Identify which cell holds the provided text, then report its (x, y) central coordinate. 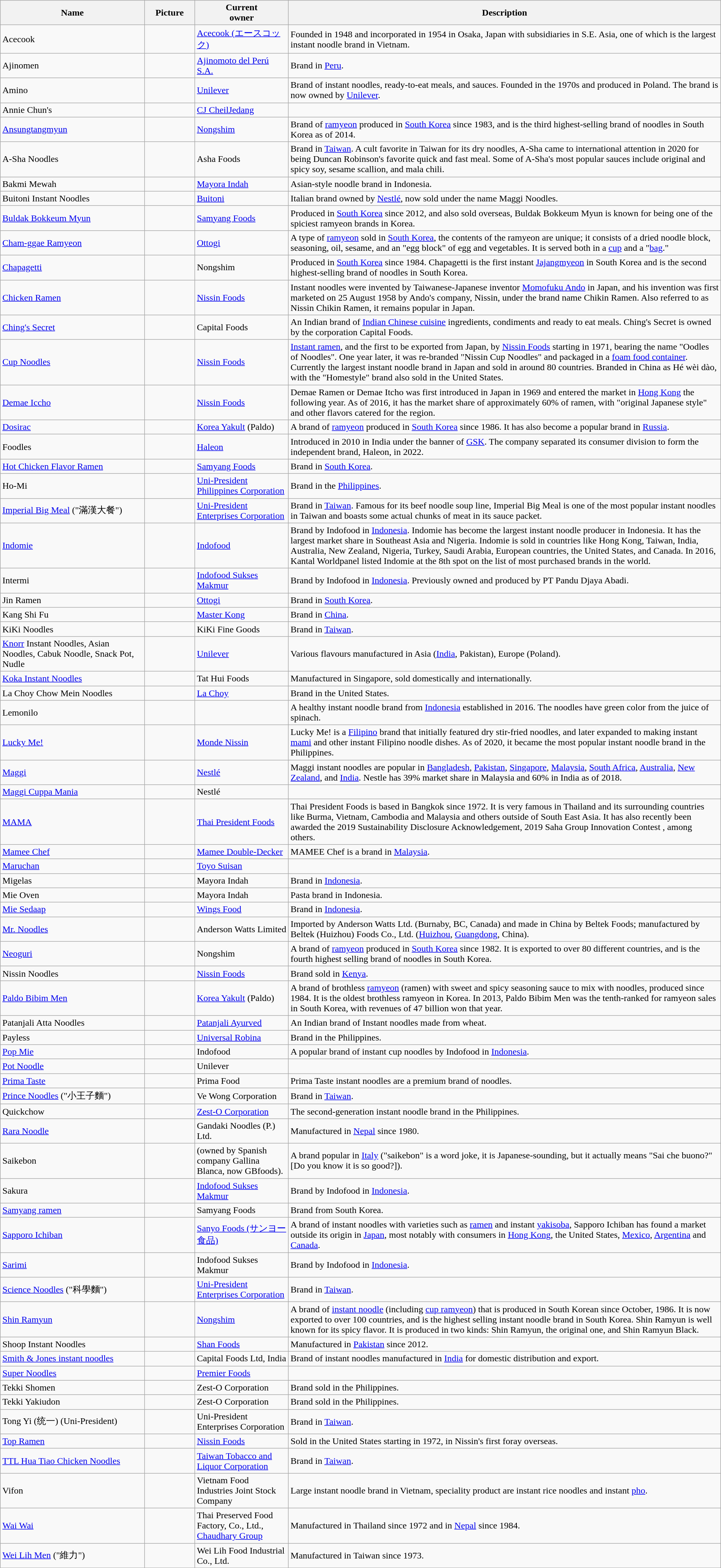
Manufactured in Singapore, sold domestically and internationally. (505, 678)
Payless (72, 1037)
Mie Sedaap (72, 909)
Monde Nissin (241, 743)
Chicken Ramen (72, 297)
Annie Chun's (72, 110)
Shan Foods (241, 1344)
Founded in 1948 and incorporated in 1954 in Osaka, Japan with subsidiaries in S.E. Asia, one of which is the largest instant noodle brand in Vietnam. (505, 39)
Name (72, 13)
Toyo Suisan (241, 866)
Quickchow (72, 1111)
Mamee Chef (72, 852)
Thai Preserved Food Factory, Co., Ltd., Chaudhary Group (241, 1525)
Lucky Me! (72, 743)
Sapporo Ichiban (72, 1235)
Sold in the United States starting in 1972, in Nissin's first foray overseas. (505, 1441)
Nissin Noodles (72, 973)
Brand in China. (505, 615)
Taiwan Tobacco and Liquor Corporation (241, 1461)
Manufactured in Thailand since 1972 and in Nepal since 1984. (505, 1525)
Brand from South Korea. (505, 1210)
Brand in the United States. (505, 693)
Manufactured in Taiwan since 1973. (505, 1555)
Rara Noodle (72, 1131)
A healthy instant noodle brand from Indonesia established in 2016. The noodles have green color from the juice of spinach. (505, 713)
Buldak Bokkeum Myun (72, 218)
Introduced in 2010 in India under the banner of GSK. The company separated its consumer division to form the independent brand, Haleon, in 2022. (505, 447)
Patanjali Atta Noodles (72, 1023)
Acecook (72, 39)
Neoguri (72, 954)
MAMEE Chef is a brand in Malaysia. (505, 852)
Samyang ramen (72, 1210)
Wei Lih Men ("維力") (72, 1555)
Buitoni Instant Noodles (72, 198)
Asian-style noodle brand in Indonesia. (505, 184)
Jin Ramen (72, 600)
Capital Foods Ltd, India (241, 1359)
Super Noodles (72, 1373)
Prima Food (241, 1081)
Gandaki Noodles (P.) Ltd. (241, 1131)
Indomie (72, 546)
Prima Taste (72, 1081)
Saikebon (72, 1161)
Shoop Instant Noodles (72, 1344)
Wai Wai (72, 1525)
A popular brand of instant cup noodles by Indofood in Indonesia. (505, 1052)
Intermi (72, 581)
Large instant noodle brand in Vietnam, speciality product are instant rice noodles and instant pho. (505, 1490)
Currentowner (241, 13)
Koka Instant Noodles (72, 678)
Imperial Big Meal ("滿漢大餐") (72, 511)
Brand of instant noodles manufactured in India for domestic distribution and export. (505, 1359)
The second-generation instant noodle brand in the Philippines. (505, 1111)
Prima Taste instant noodles are a premium brand of noodles. (505, 1081)
Maggi (72, 772)
Sarimi (72, 1265)
Capital Foods (241, 328)
Maggi Cuppa Mania (72, 792)
A brand popular in Italy ("saikebon" is a word joke, it is Japanese-sounding, but it actually means "Sai che buono?" [Do you know it is so good?]). (505, 1161)
Migelas (72, 881)
Ajinomoto del Perú S.A. (241, 65)
Brand of instant noodles, ready-to-eat meals, and sauces. Founded in the 1970s and produced in Poland. The brand is now owned by Unilever. (505, 90)
Dosirac (72, 427)
Top Ramen (72, 1441)
Tong Yi (统一) (Uni-President) (72, 1421)
La Choy Chow Mein Noodles (72, 693)
Brand by Indofood in Indonesia. Previously owned and produced by PT Pandu Djaya Abadi. (505, 581)
Tekki Yakiudon (72, 1402)
Manufactured in Pakistan since 2012. (505, 1344)
Ho-Mi (72, 486)
La Choy (241, 693)
Pot Noodle (72, 1066)
Ajinomen (72, 65)
Asha Foods (241, 159)
Prince Noodles ("小王子麵") (72, 1096)
Patanjali Ayurved (241, 1023)
Various flavours manufactured in Asia (India, Pakistan), Europe (Poland). (505, 654)
Ching's Secret (72, 328)
Sanyo Foods (サンヨー食品) (241, 1235)
Premier Foods (241, 1373)
A brand of ramyeon produced in South Korea since 1986. It has also become a popular brand in Russia. (505, 427)
Knorr Instant Noodles, Asian Noodles, Cabuk Noodle, Snack Pot, Nudle (72, 654)
Science Noodles ("科學麵") (72, 1290)
TTL Hua Tiao Chicken Noodles (72, 1461)
CJ CheilJedang (241, 110)
Italian brand owned by Nestlé, now sold under the name Maggi Noodles. (505, 198)
Tat Hui Foods (241, 678)
MAMA (72, 822)
Brand of ramyeon produced in South Korea since 1983, and is the third highest-selling brand of noodles in South Korea as of 2014. (505, 129)
Acecook (エースコック) (241, 39)
Uni-President Philippines Corporation (241, 486)
Haleon (241, 447)
Ansungtangmyun (72, 129)
Brand in Peru. (505, 65)
Manufactured in Nepal since 1980. (505, 1131)
Brand sold in Kenya. (505, 973)
Thai President Foods (241, 822)
Wei Lih Food Industrial Co., Ltd. (241, 1555)
An Indian brand of Indian Chinese cuisine ingredients, condiments and ready to eat meals. Ching's Secret is owned by the corporation Capital Foods. (505, 328)
Ve Wong Corporation (241, 1096)
Kang Shi Fu (72, 615)
Description (505, 13)
Master Kong (241, 615)
An Indian brand of Instant noodles made from wheat. (505, 1023)
Vifon (72, 1490)
Cup Noodles (72, 363)
Wings Food (241, 909)
Maruchan (72, 866)
Demae Iccho (72, 402)
Picture (170, 13)
A-Sha Noodles (72, 159)
Anderson Watts Limited (241, 929)
Amino (72, 90)
Sakura (72, 1190)
Hot Chicken Flavor Ramen (72, 466)
Universal Robina (241, 1037)
Produced in South Korea since 2012, and also sold overseas, Buldak Bokkeum Myun is known for being one of the spiciest ramyeon brands in Korea. (505, 218)
Mr. Noodles (72, 929)
Pasta brand in Indonesia. (505, 895)
Mie Oven (72, 895)
Tekki Shomen (72, 1387)
Buitoni (241, 198)
Foodles (72, 447)
Bakmi Mewah (72, 184)
Lemonilo (72, 713)
Cham-ggae Ramyeon (72, 242)
Paldo Bibim Men (72, 998)
Shin Ramyun (72, 1319)
Smith & Jones instant noodles (72, 1359)
Chapagetti (72, 268)
Pop Mie (72, 1052)
Mamee Double-Decker (241, 852)
(owned by Spanish company Gallina Blanca, now GBfoods). (241, 1161)
KiKi Noodles (72, 629)
KiKi Fine Goods (241, 629)
Vietnam Food Industries Joint Stock Company (241, 1490)
